Find where the given text appears and provide that cell's center as (x, y) coordinate. 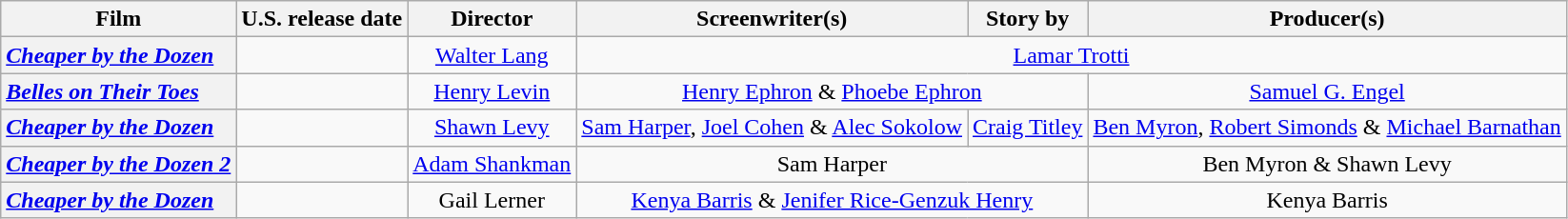
Lamar Trotti (1071, 55)
Sam Harper, Joel Cohen & Alec Sokolow (772, 128)
Shawn Levy (492, 128)
U.S. release date (322, 19)
Belles on Their Toes (118, 91)
Cheaper by the Dozen 2 (118, 164)
Story by (1028, 19)
Walter Lang (492, 55)
Film (118, 19)
Gail Lerner (492, 200)
Adam Shankman (492, 164)
Ben Myron, Robert Simonds & Michael Barnathan (1327, 128)
Director (492, 19)
Henry Ephron & Phoebe Ephron (833, 91)
Sam Harper (833, 164)
Henry Levin (492, 91)
Kenya Barris & Jenifer Rice-Genzuk Henry (833, 200)
Craig Titley (1028, 128)
Producer(s) (1327, 19)
Kenya Barris (1327, 200)
Samuel G. Engel (1327, 91)
Screenwriter(s) (772, 19)
Ben Myron & Shawn Levy (1327, 164)
